Capture the cell that displays the provided text and extract its [x, y] central coordinate. 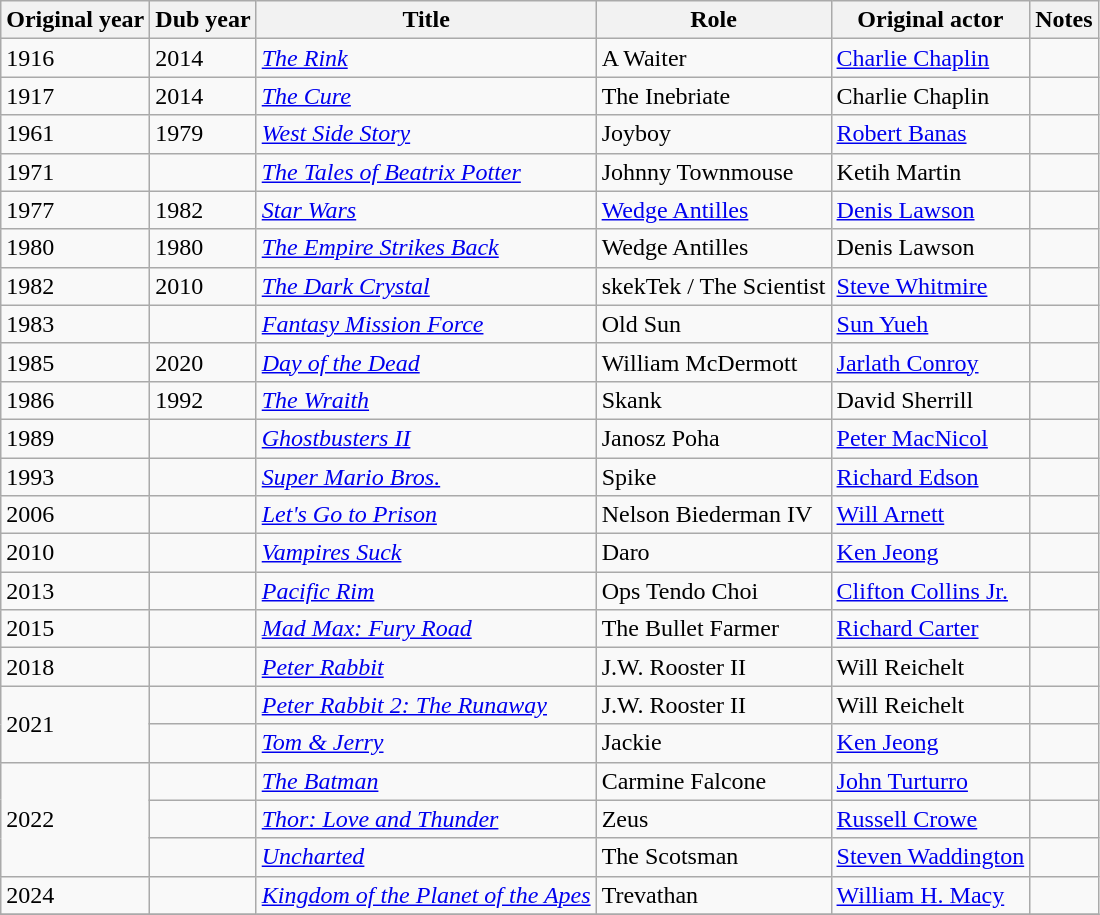
Fantasy Mission Force [426, 324]
Notes [1064, 20]
1917 [76, 96]
2018 [76, 667]
Ops Tendo Choi [714, 591]
Peter MacNicol [930, 438]
Janosz Poha [714, 438]
The Dark Crystal [426, 286]
Nelson Biederman IV [714, 515]
Trevathan [714, 895]
Steven Waddington [930, 857]
Ghostbusters II [426, 438]
Russell Crowe [930, 819]
2022 [76, 819]
Pacific Rim [426, 591]
1916 [76, 58]
The Wraith [426, 400]
The Cure [426, 96]
Original actor [930, 20]
Mad Max: Fury Road [426, 629]
1993 [76, 477]
The Scotsman [714, 857]
Original year [76, 20]
Peter Rabbit 2: The Runaway [426, 705]
Role [714, 20]
1983 [76, 324]
Carmine Falcone [714, 781]
William H. Macy [930, 895]
David Sherrill [930, 400]
Steve Whitmire [930, 286]
Star Wars [426, 210]
1979 [203, 134]
West Side Story [426, 134]
Clifton Collins Jr. [930, 591]
2024 [76, 895]
The Batman [426, 781]
Jackie [714, 743]
The Rink [426, 58]
John Turturro [930, 781]
Will Arnett [930, 515]
1992 [203, 400]
2015 [76, 629]
Skank [714, 400]
Day of the Dead [426, 362]
1977 [76, 210]
2013 [76, 591]
Dub year [203, 20]
The Inebriate [714, 96]
Ketih Martin [930, 172]
2021 [76, 724]
Let's Go to Prison [426, 515]
The Tales of Beatrix Potter [426, 172]
1986 [76, 400]
Super Mario Bros. [426, 477]
Spike [714, 477]
Robert Banas [930, 134]
A Waiter [714, 58]
1989 [76, 438]
skekTek / The Scientist [714, 286]
Daro [714, 553]
1985 [76, 362]
Old Sun [714, 324]
1961 [76, 134]
William McDermott [714, 362]
2020 [203, 362]
Peter Rabbit [426, 667]
Richard Edson [930, 477]
Kingdom of the Planet of the Apes [426, 895]
The Empire Strikes Back [426, 248]
Title [426, 20]
Thor: Love and Thunder [426, 819]
The Bullet Farmer [714, 629]
Joyboy [714, 134]
Zeus [714, 819]
Vampires Suck [426, 553]
2006 [76, 515]
Sun Yueh [930, 324]
Richard Carter [930, 629]
Jarlath Conroy [930, 362]
Tom & Jerry [426, 743]
Uncharted [426, 857]
Johnny Townmouse [714, 172]
1971 [76, 172]
